Locate the cell with the specified text and output its [X, Y] center coordinate. 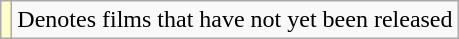
Denotes films that have not yet been released [235, 20]
